For the text-containing cell, return its midpoint in (x, y) coordinate format. 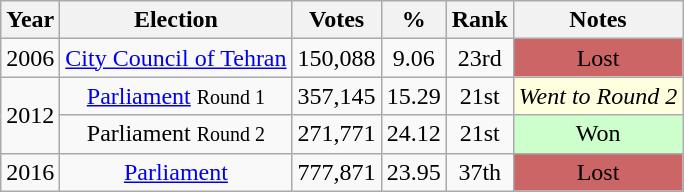
24.12 (414, 134)
23rd (480, 58)
150,088 (336, 58)
23.95 (414, 172)
Election (176, 20)
2016 (30, 172)
271,771 (336, 134)
Went to Round 2 (598, 96)
9.06 (414, 58)
Year (30, 20)
37th (480, 172)
Votes (336, 20)
Notes (598, 20)
357,145 (336, 96)
% (414, 20)
Parliament (176, 172)
Parliament Round 1 (176, 96)
Won (598, 134)
777,871 (336, 172)
15.29 (414, 96)
2006 (30, 58)
City Council of Tehran (176, 58)
Parliament Round 2 (176, 134)
2012 (30, 115)
Rank (480, 20)
